Extract the [X, Y] coordinate from the center of the cell holding the provided text.  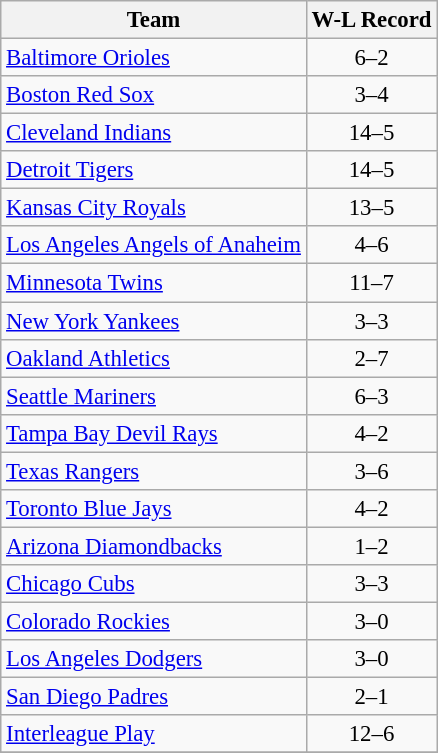
Minnesota Twins [154, 283]
W-L Record [372, 20]
Los Angeles Angels of Anaheim [154, 245]
4–6 [372, 245]
Los Angeles Dodgers [154, 659]
13–5 [372, 208]
Oakland Athletics [154, 358]
Seattle Mariners [154, 396]
Chicago Cubs [154, 584]
Team [154, 20]
Boston Red Sox [154, 95]
12–6 [372, 734]
San Diego Padres [154, 697]
New York Yankees [154, 321]
6–3 [372, 396]
Interleague Play [154, 734]
6–2 [372, 58]
2–1 [372, 697]
Toronto Blue Jays [154, 509]
Colorado Rockies [154, 621]
3–4 [372, 95]
3–6 [372, 471]
Baltimore Orioles [154, 58]
Tampa Bay Devil Rays [154, 433]
Detroit Tigers [154, 170]
Texas Rangers [154, 471]
Kansas City Royals [154, 208]
Arizona Diamondbacks [154, 546]
1–2 [372, 546]
2–7 [372, 358]
11–7 [372, 283]
Cleveland Indians [154, 133]
